Extract the (x, y) coordinate from the center of the cell holding the provided text.  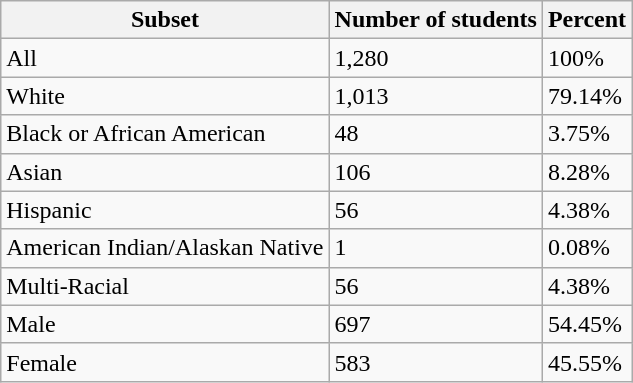
54.45% (586, 324)
Percent (586, 20)
Multi-Racial (165, 286)
Hispanic (165, 210)
1,280 (436, 58)
Number of students (436, 20)
106 (436, 172)
All (165, 58)
45.55% (586, 362)
Asian (165, 172)
3.75% (586, 134)
1,013 (436, 96)
100% (586, 58)
Female (165, 362)
American Indian/Alaskan Native (165, 248)
0.08% (586, 248)
Black or African American (165, 134)
48 (436, 134)
697 (436, 324)
1 (436, 248)
Subset (165, 20)
583 (436, 362)
Male (165, 324)
79.14% (586, 96)
8.28% (586, 172)
White (165, 96)
